Search for the cell housing the specified text and yield its (x, y) center coordinate. 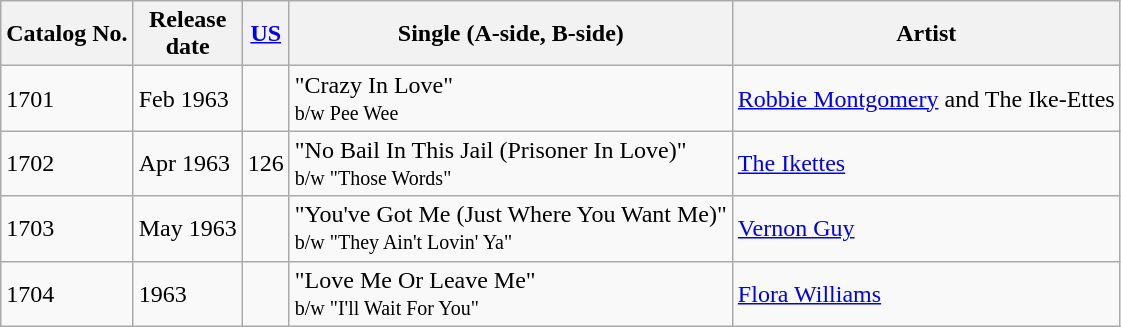
Feb 1963 (188, 98)
1963 (188, 294)
1701 (67, 98)
1702 (67, 164)
Flora Williams (926, 294)
Vernon Guy (926, 228)
US (266, 34)
126 (266, 164)
"You've Got Me (Just Where You Want Me)"b/w "They Ain't Lovin' Ya" (510, 228)
1704 (67, 294)
May 1963 (188, 228)
"Crazy In Love"b/w Pee Wee (510, 98)
Catalog No. (67, 34)
Single (A-side, B-side) (510, 34)
Robbie Montgomery and The Ike-Ettes (926, 98)
"No Bail In This Jail (Prisoner In Love)"b/w "Those Words" (510, 164)
Releasedate (188, 34)
The Ikettes (926, 164)
"Love Me Or Leave Me"b/w "I'll Wait For You" (510, 294)
Apr 1963 (188, 164)
1703 (67, 228)
Artist (926, 34)
